Identify which cell holds the provided text, then report its (X, Y) central coordinate. 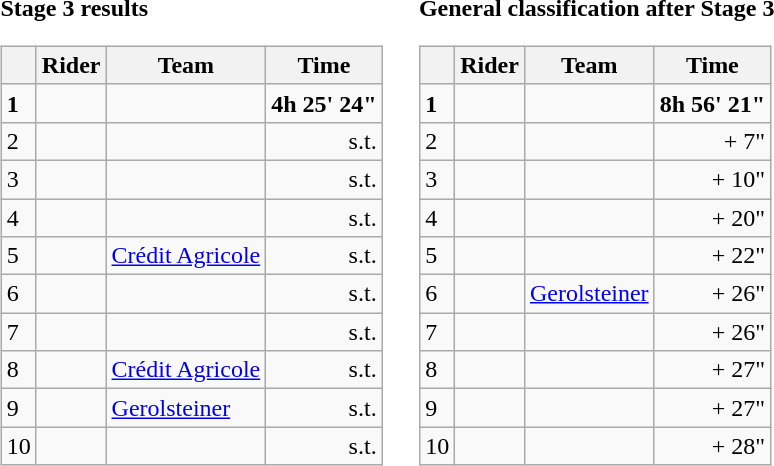
+ 28" (712, 446)
+ 22" (712, 256)
8h 56' 21" (712, 103)
+ 10" (712, 179)
+ 7" (712, 141)
4h 25' 24" (324, 103)
+ 20" (712, 217)
